Search for the cell housing the specified text and yield its (X, Y) center coordinate. 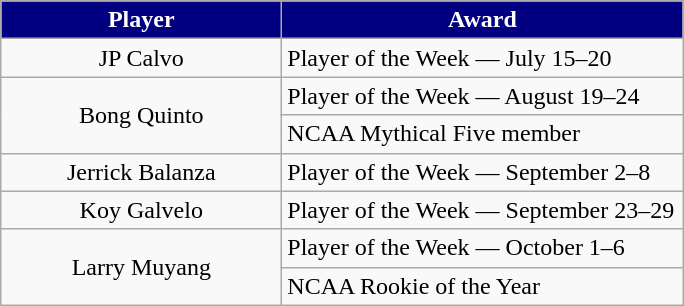
Jerrick Balanza (142, 172)
NCAA Rookie of the Year (482, 286)
NCAA Mythical Five member (482, 134)
Player (142, 20)
Player of the Week — October 1–6 (482, 248)
Larry Muyang (142, 267)
Player of the Week — September 2–8 (482, 172)
Bong Quinto (142, 115)
Award (482, 20)
JP Calvo (142, 58)
Player of the Week — September 23–29 (482, 210)
Player of the Week — August 19–24 (482, 96)
Player of the Week — July 15–20 (482, 58)
Koy Galvelo (142, 210)
